Output the [X, Y] coordinate of the center of the cell containing the given text.  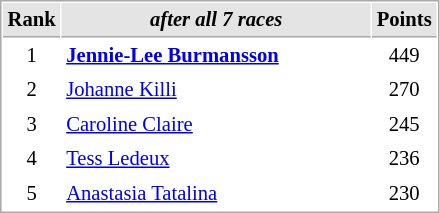
236 [404, 158]
270 [404, 90]
230 [404, 194]
Johanne Killi [216, 90]
245 [404, 124]
Anastasia Tatalina [216, 194]
after all 7 races [216, 20]
Caroline Claire [216, 124]
2 [32, 90]
3 [32, 124]
5 [32, 194]
449 [404, 56]
Jennie-Lee Burmansson [216, 56]
Points [404, 20]
Rank [32, 20]
1 [32, 56]
Tess Ledeux [216, 158]
4 [32, 158]
